Return (X, Y) of the center of cell containing provided text 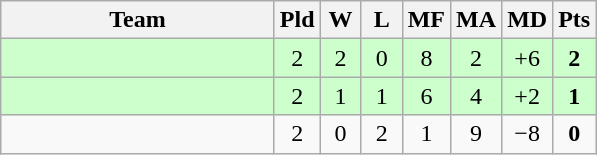
6 (426, 96)
9 (476, 134)
Team (138, 20)
4 (476, 96)
+2 (528, 96)
MD (528, 20)
Pts (574, 20)
8 (426, 58)
Pld (297, 20)
MF (426, 20)
+6 (528, 58)
MA (476, 20)
W (340, 20)
L (382, 20)
−8 (528, 134)
